Determine the (X, Y) coordinate at the center of the cell enclosing the given text.  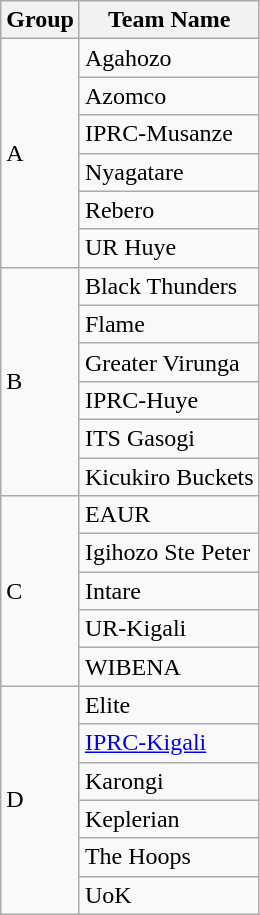
WIBENA (169, 667)
Nyagatare (169, 172)
Intare (169, 591)
ITS Gasogi (169, 438)
UR Huye (169, 248)
Team Name (169, 20)
Keplerian (169, 819)
Rebero (169, 210)
A (40, 153)
Agahozo (169, 58)
D (40, 800)
The Hoops (169, 857)
EAUR (169, 515)
UR-Kigali (169, 629)
Group (40, 20)
IPRC-Musanze (169, 134)
IPRC-Kigali (169, 743)
Greater Virunga (169, 362)
B (40, 381)
IPRC-Huye (169, 400)
Igihozo Ste Peter (169, 553)
Black Thunders (169, 286)
UoK (169, 895)
Kicukiro Buckets (169, 477)
Flame (169, 324)
C (40, 591)
Elite (169, 705)
Azomco (169, 96)
Karongi (169, 781)
